Find where the given text appears and provide that cell's center as (X, Y) coordinate. 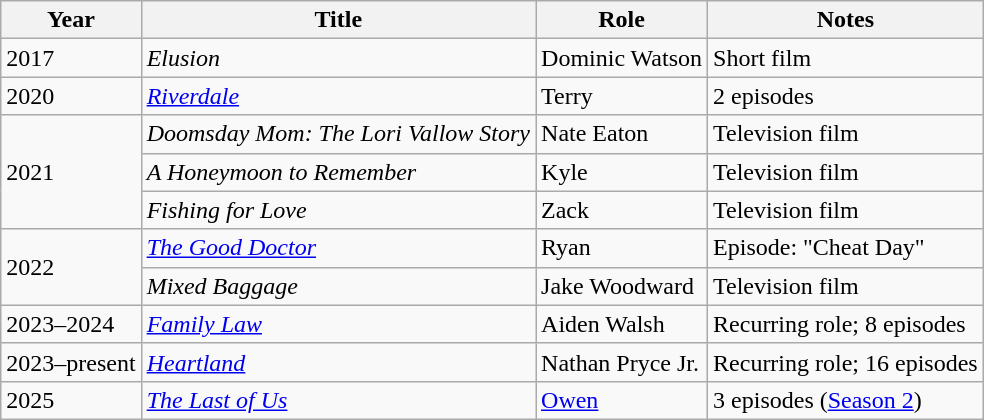
Mixed Baggage (338, 286)
Owen (622, 400)
Fishing for Love (338, 210)
Heartland (338, 362)
2017 (71, 58)
2023–present (71, 362)
Recurring role; 8 episodes (846, 324)
Doomsday Mom: The Lori Vallow Story (338, 134)
2 episodes (846, 96)
Role (622, 20)
A Honeymoon to Remember (338, 172)
Aiden Walsh (622, 324)
Dominic Watson (622, 58)
Title (338, 20)
Notes (846, 20)
Zack (622, 210)
2020 (71, 96)
Nate Eaton (622, 134)
Jake Woodward (622, 286)
2021 (71, 172)
Terry (622, 96)
Year (71, 20)
Family Law (338, 324)
Recurring role; 16 episodes (846, 362)
2023–2024 (71, 324)
The Good Doctor (338, 248)
Short film (846, 58)
Kyle (622, 172)
Episode: "Cheat Day" (846, 248)
2022 (71, 267)
Elusion (338, 58)
Nathan Pryce Jr. (622, 362)
The Last of Us (338, 400)
3 episodes (Season 2) (846, 400)
Riverdale (338, 96)
2025 (71, 400)
Ryan (622, 248)
